For the text-containing cell, return its midpoint in [X, Y] coordinate format. 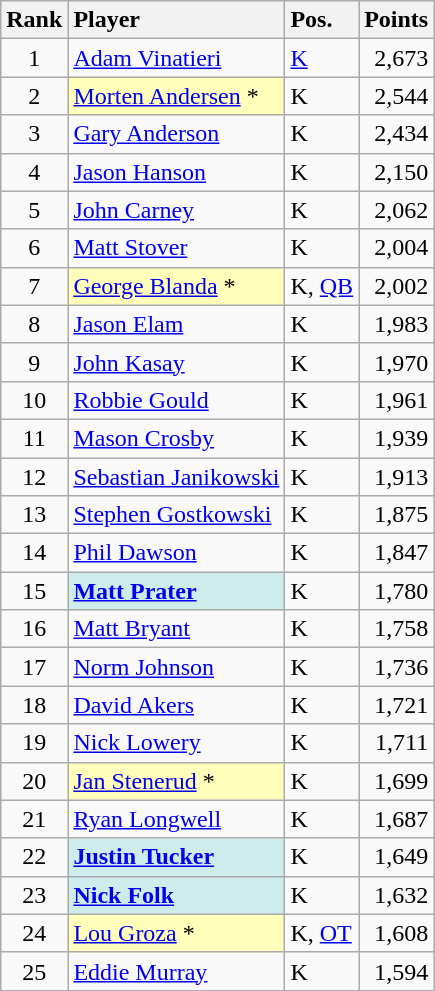
Lou Groza * [176, 933]
4 [34, 172]
1,780 [396, 591]
1,939 [396, 438]
22 [34, 857]
Player [176, 20]
1,847 [396, 553]
13 [34, 515]
Phil Dawson [176, 553]
Norm Johnson [176, 667]
14 [34, 553]
25 [34, 971]
K, OT [322, 933]
K, QB [322, 286]
John Carney [176, 210]
6 [34, 248]
Justin Tucker [176, 857]
21 [34, 819]
2,673 [396, 58]
8 [34, 324]
1,913 [396, 477]
Rank [34, 20]
Gary Anderson [176, 134]
Morten Andersen * [176, 96]
2,002 [396, 286]
23 [34, 895]
1,736 [396, 667]
1,711 [396, 743]
David Akers [176, 705]
1,983 [396, 324]
1,594 [396, 971]
1,687 [396, 819]
3 [34, 134]
Adam Vinatieri [176, 58]
1,721 [396, 705]
Ryan Longwell [176, 819]
24 [34, 933]
Nick Folk [176, 895]
18 [34, 705]
1,970 [396, 362]
Matt Bryant [176, 629]
1,961 [396, 400]
Stephen Gostkowski [176, 515]
17 [34, 667]
2,150 [396, 172]
Matt Stover [176, 248]
1,758 [396, 629]
Pos. [322, 20]
Jan Stenerud * [176, 781]
Jason Elam [176, 324]
Nick Lowery [176, 743]
2,062 [396, 210]
Eddie Murray [176, 971]
12 [34, 477]
1,699 [396, 781]
Mason Crosby [176, 438]
16 [34, 629]
19 [34, 743]
15 [34, 591]
1,875 [396, 515]
2,544 [396, 96]
7 [34, 286]
Points [396, 20]
1,608 [396, 933]
John Kasay [176, 362]
Robbie Gould [176, 400]
10 [34, 400]
11 [34, 438]
2,434 [396, 134]
2,004 [396, 248]
20 [34, 781]
Sebastian Janikowski [176, 477]
2 [34, 96]
Jason Hanson [176, 172]
1,649 [396, 857]
George Blanda * [176, 286]
1 [34, 58]
5 [34, 210]
9 [34, 362]
1,632 [396, 895]
Matt Prater [176, 591]
